Extract the (X, Y) coordinate from the center of the cell holding the provided text.  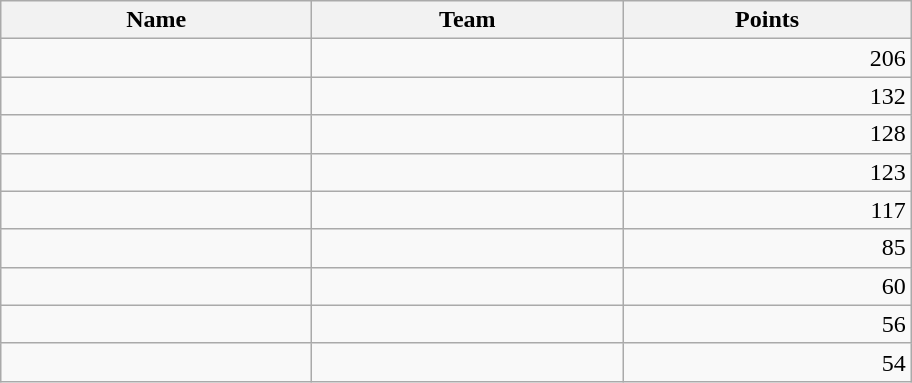
128 (767, 134)
123 (767, 172)
Name (156, 20)
56 (767, 324)
Team (468, 20)
60 (767, 286)
117 (767, 210)
54 (767, 362)
206 (767, 58)
85 (767, 248)
Points (767, 20)
132 (767, 96)
